Search for the cell housing the specified text and yield its (X, Y) center coordinate. 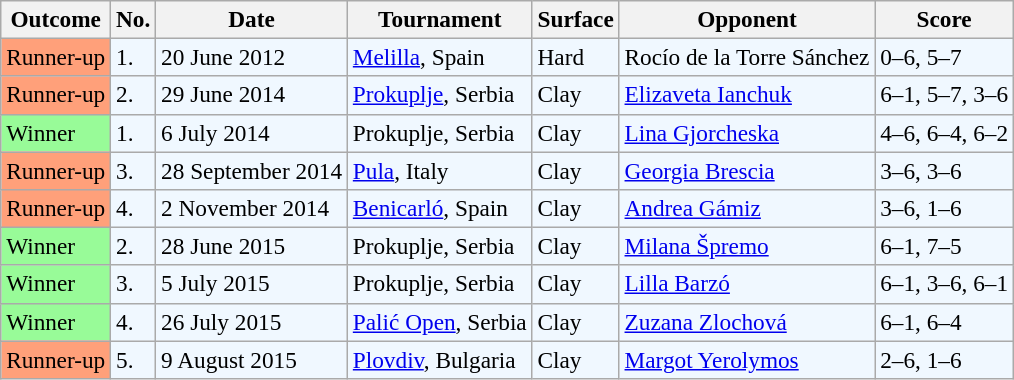
Opponent (747, 19)
26 July 2015 (252, 322)
Plovdiv, Bulgaria (440, 359)
Score (944, 19)
2 November 2014 (252, 208)
0–6, 5–7 (944, 57)
Date (252, 19)
Hard (576, 57)
6–1, 6–4 (944, 322)
3–6, 3–6 (944, 170)
Surface (576, 19)
Tournament (440, 19)
Rocío de la Torre Sánchez (747, 57)
Benicarló, Spain (440, 208)
6 July 2014 (252, 133)
28 June 2015 (252, 246)
Zuzana Zlochová (747, 322)
Palić Open, Serbia (440, 322)
28 September 2014 (252, 170)
Outcome (56, 19)
No. (134, 19)
Georgia Brescia (747, 170)
Melilla, Spain (440, 57)
6–1, 3–6, 6–1 (944, 284)
20 June 2012 (252, 57)
5. (134, 359)
29 June 2014 (252, 95)
2–6, 1–6 (944, 359)
Andrea Gámiz (747, 208)
4–6, 6–4, 6–2 (944, 133)
6–1, 5–7, 3–6 (944, 95)
Elizaveta Ianchuk (747, 95)
Lina Gjorcheska (747, 133)
Margot Yerolymos (747, 359)
5 July 2015 (252, 284)
6–1, 7–5 (944, 246)
9 August 2015 (252, 359)
Pula, Italy (440, 170)
3–6, 1–6 (944, 208)
Lilla Barzó (747, 284)
Milana Špremo (747, 246)
